Output the [X, Y] coordinate of the center of the cell containing the given text.  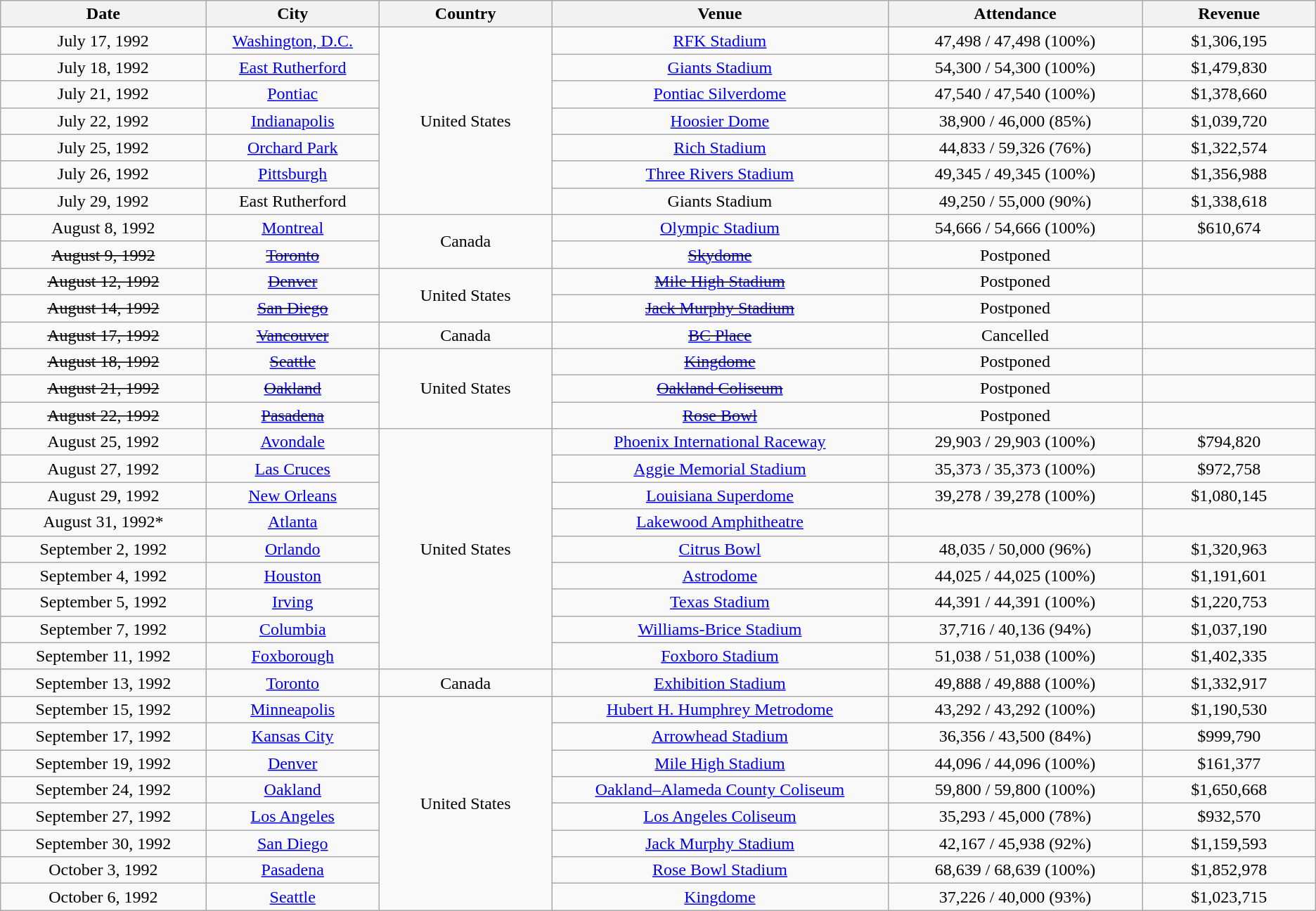
44,025 / 44,025 (100%) [1015, 576]
$972,758 [1229, 469]
September 15, 1992 [103, 709]
August 9, 1992 [103, 254]
Pontiac Silverdome [720, 94]
$1,190,530 [1229, 709]
49,345 / 49,345 (100%) [1015, 174]
$932,570 [1229, 817]
Foxboro Stadium [720, 656]
42,167 / 45,938 (92%) [1015, 844]
Avondale [292, 442]
Orchard Park [292, 148]
Venue [720, 14]
Minneapolis [292, 709]
Atlanta [292, 522]
Vancouver [292, 335]
Cancelled [1015, 335]
47,498 / 47,498 (100%) [1015, 41]
September 30, 1992 [103, 844]
Pittsburgh [292, 174]
54,666 / 54,666 (100%) [1015, 228]
Louisiana Superdome [720, 496]
$794,820 [1229, 442]
Rose Bowl [720, 415]
47,540 / 47,540 (100%) [1015, 94]
Country [465, 14]
September 27, 1992 [103, 817]
July 21, 1992 [103, 94]
August 8, 1992 [103, 228]
August 18, 1992 [103, 362]
Las Cruces [292, 469]
35,373 / 35,373 (100%) [1015, 469]
Columbia [292, 629]
Astrodome [720, 576]
BC Place [720, 335]
$1,306,195 [1229, 41]
Three Rivers Stadium [720, 174]
Houston [292, 576]
July 26, 1992 [103, 174]
Phoenix International Raceway [720, 442]
$1,356,988 [1229, 174]
Citrus Bowl [720, 549]
New Orleans [292, 496]
$1,338,618 [1229, 201]
Williams-Brice Stadium [720, 629]
Texas Stadium [720, 602]
September 2, 1992 [103, 549]
Olympic Stadium [720, 228]
August 27, 1992 [103, 469]
38,900 / 46,000 (85%) [1015, 121]
59,800 / 59,800 (100%) [1015, 790]
$1,023,715 [1229, 897]
Indianapolis [292, 121]
$1,039,720 [1229, 121]
September 4, 1992 [103, 576]
July 17, 1992 [103, 41]
August 31, 1992* [103, 522]
39,278 / 39,278 (100%) [1015, 496]
Washington, D.C. [292, 41]
Rose Bowl Stadium [720, 870]
Kansas City [292, 736]
Hubert H. Humphrey Metrodome [720, 709]
Date [103, 14]
Rich Stadium [720, 148]
September 17, 1992 [103, 736]
September 24, 1992 [103, 790]
August 22, 1992 [103, 415]
October 3, 1992 [103, 870]
44,391 / 44,391 (100%) [1015, 602]
$1,378,660 [1229, 94]
City [292, 14]
$161,377 [1229, 763]
Arrowhead Stadium [720, 736]
September 13, 1992 [103, 683]
$610,674 [1229, 228]
$1,191,601 [1229, 576]
Foxborough [292, 656]
Montreal [292, 228]
44,096 / 44,096 (100%) [1015, 763]
37,716 / 40,136 (94%) [1015, 629]
August 14, 1992 [103, 308]
$1,080,145 [1229, 496]
July 25, 1992 [103, 148]
Lakewood Amphitheatre [720, 522]
54,300 / 54,300 (100%) [1015, 67]
Pontiac [292, 94]
August 21, 1992 [103, 389]
August 25, 1992 [103, 442]
July 22, 1992 [103, 121]
$1,037,190 [1229, 629]
Orlando [292, 549]
September 19, 1992 [103, 763]
$1,159,593 [1229, 844]
Attendance [1015, 14]
Los Angeles [292, 817]
Oakland Coliseum [720, 389]
Exhibition Stadium [720, 683]
$1,402,335 [1229, 656]
October 6, 1992 [103, 897]
September 7, 1992 [103, 629]
Aggie Memorial Stadium [720, 469]
49,888 / 49,888 (100%) [1015, 683]
$1,852,978 [1229, 870]
51,038 / 51,038 (100%) [1015, 656]
49,250 / 55,000 (90%) [1015, 201]
Skydome [720, 254]
36,356 / 43,500 (84%) [1015, 736]
$1,220,753 [1229, 602]
$1,322,574 [1229, 148]
July 18, 1992 [103, 67]
$1,332,917 [1229, 683]
44,833 / 59,326 (76%) [1015, 148]
$999,790 [1229, 736]
August 17, 1992 [103, 335]
Irving [292, 602]
August 29, 1992 [103, 496]
RFK Stadium [720, 41]
$1,320,963 [1229, 549]
Oakland–Alameda County Coliseum [720, 790]
July 29, 1992 [103, 201]
September 5, 1992 [103, 602]
Los Angeles Coliseum [720, 817]
Hoosier Dome [720, 121]
$1,650,668 [1229, 790]
August 12, 1992 [103, 281]
37,226 / 40,000 (93%) [1015, 897]
48,035 / 50,000 (96%) [1015, 549]
43,292 / 43,292 (100%) [1015, 709]
September 11, 1992 [103, 656]
35,293 / 45,000 (78%) [1015, 817]
$1,479,830 [1229, 67]
Revenue [1229, 14]
29,903 / 29,903 (100%) [1015, 442]
68,639 / 68,639 (100%) [1015, 870]
